Scan for the cell matching the given text and deliver its (X, Y) coordinate at center. 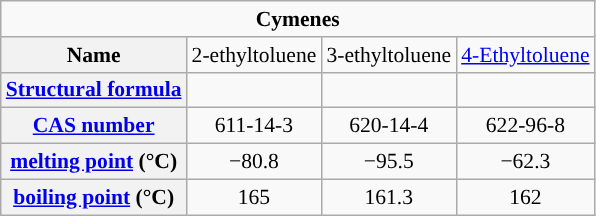
4-Ethyltoluene (525, 55)
620-14-4 (388, 126)
boiling point (°C) (94, 197)
melting point (°C) (94, 162)
161.3 (388, 197)
CAS number (94, 126)
−62.3 (525, 162)
2-ethyltoluene (254, 55)
−95.5 (388, 162)
Structural formula (94, 90)
162 (525, 197)
3-ethyltoluene (388, 55)
165 (254, 197)
Cymenes (298, 19)
−80.8 (254, 162)
611-14-3 (254, 126)
622-96-8 (525, 126)
Name (94, 55)
